Extract the [x, y] coordinate from the center of the cell holding the provided text.  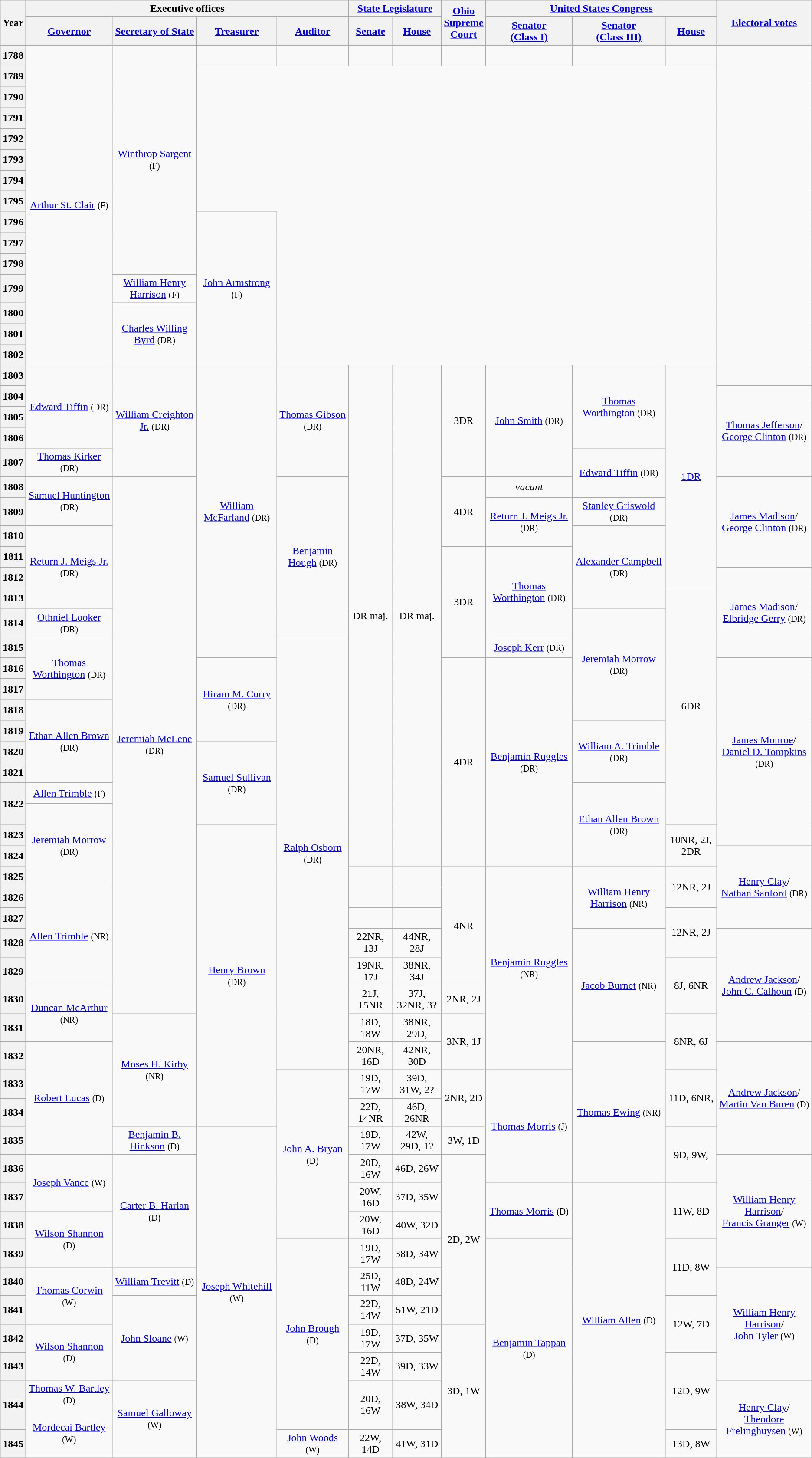
Thomas Morris (D) [529, 1211]
Year [13, 23]
11W, 8D [691, 1211]
Samuel Huntington (DR) [69, 501]
1812 [13, 578]
1830 [13, 999]
1796 [13, 222]
Carter B. Harlan (D) [154, 1211]
John Armstrong (F) [237, 288]
United States Congress [601, 9]
Henry Clay/Nathan Sanford (DR) [764, 887]
22NR, 13J [370, 942]
46D, 26NR [417, 1112]
Benjamin Tappan (D) [529, 1349]
William A. Trimble (DR) [619, 752]
3W, 1D [464, 1140]
18D, 18W [370, 1028]
1833 [13, 1084]
1823 [13, 835]
1791 [13, 118]
1841 [13, 1310]
4NR [464, 926]
1788 [13, 56]
21J, 15NR [370, 999]
1825 [13, 877]
1839 [13, 1253]
1832 [13, 1055]
6DR [691, 706]
1803 [13, 375]
Electoral votes [764, 23]
1843 [13, 1366]
1821 [13, 772]
1829 [13, 971]
William Henry Harrison/Francis Granger (W) [764, 1211]
1838 [13, 1225]
1798 [13, 264]
1801 [13, 334]
11D, 6NR, [691, 1098]
37J, 32NR, 3? [417, 999]
1802 [13, 355]
Hiram M. Curry (DR) [237, 699]
John Smith (DR) [529, 421]
Samuel Galloway (W) [154, 1419]
51W, 21D [417, 1310]
12D, 9W [691, 1391]
1800 [13, 313]
Thomas Jefferson/George Clinton (DR) [764, 431]
Duncan McArthur (NR) [69, 1013]
Moses H. Kirby (NR) [154, 1070]
19NR, 17J [370, 971]
Senate [370, 31]
Winthrop Sargent (F) [154, 160]
1834 [13, 1112]
41W, 31D [417, 1443]
Henry Clay/Theodore Frelinghuysen (W) [764, 1419]
1804 [13, 396]
20NR, 16D [370, 1055]
1845 [13, 1443]
Thomas Gibson (DR) [313, 421]
Senator(Class III) [619, 31]
1820 [13, 752]
State Legislature [395, 9]
1840 [13, 1282]
Thomas Ewing (NR) [619, 1112]
1799 [13, 288]
William McFarland (DR) [237, 511]
William Trevitt (D) [154, 1282]
Secretary of State [154, 31]
Allen Trimble (NR) [69, 936]
39D, 31W, 2? [417, 1084]
1790 [13, 97]
25D, 11W [370, 1282]
1808 [13, 487]
William Henry Harrison (F) [154, 288]
1828 [13, 942]
Jacob Burnet (NR) [619, 985]
1814 [13, 623]
38D, 34W [417, 1253]
42NR, 30D [417, 1055]
William Creighton Jr. (DR) [154, 421]
Auditor [313, 31]
12W, 7D [691, 1324]
1810 [13, 536]
William Henry Harrison/John Tyler (W) [764, 1324]
38NR, 34J [417, 971]
Joseph Kerr (DR) [529, 647]
Ralph Osborn (DR) [313, 853]
48D, 24W [417, 1282]
2NR, 2D [464, 1098]
3D, 1W [464, 1391]
James Madison/Elbridge Gerry (DR) [764, 613]
38W, 34D [417, 1405]
22D, 14NR [370, 1112]
1831 [13, 1028]
42W, 29D, 1? [417, 1140]
Thomas W. Bartley (D) [69, 1395]
11D, 8W [691, 1268]
Thomas Corwin (W) [69, 1296]
1794 [13, 181]
1826 [13, 897]
22W, 14D [370, 1443]
Benjamin Ruggles (NR) [529, 968]
John A. Bryan (D) [313, 1154]
Jeremiah McLene (DR) [154, 745]
1797 [13, 243]
1822 [13, 804]
OhioSupremeCourt [464, 23]
John Brough (D) [313, 1334]
John Sloane (W) [154, 1338]
Executive offices [187, 9]
Governor [69, 31]
Mordecai Bartley (W) [69, 1433]
Treasurer [237, 31]
1819 [13, 731]
Joseph Vance (W) [69, 1183]
Benjamin B. Hinkson (D) [154, 1140]
1811 [13, 557]
Allen Trimble (F) [69, 793]
1817 [13, 689]
8J, 6NR [691, 985]
William Allen (D) [619, 1320]
1816 [13, 668]
1818 [13, 710]
1837 [13, 1197]
Thomas Morris (J) [529, 1126]
8NR, 6J [691, 1041]
Arthur St. Clair (F) [69, 205]
40W, 32D [417, 1225]
Stanley Griswold (DR) [619, 511]
Senator(Class I) [529, 31]
1844 [13, 1405]
9D, 9W, [691, 1155]
James Madison/George Clinton (DR) [764, 522]
1827 [13, 918]
vacant [529, 487]
46D, 26W [417, 1169]
James Monroe/Daniel D. Tompkins (DR) [764, 752]
13D, 8W [691, 1443]
1DR [691, 476]
Alexander Campbell (DR) [619, 567]
1824 [13, 856]
Charles Willing Byrd (DR) [154, 334]
Joseph Whitehill (W) [237, 1292]
Samuel Sullivan (DR) [237, 783]
Benjamin Hough (DR) [313, 557]
Andrew Jackson/Martin Van Buren (D) [764, 1098]
John Woods (W) [313, 1443]
44NR, 28J [417, 942]
Benjamin Ruggles (DR) [529, 762]
1813 [13, 598]
William Henry Harrison (NR) [619, 897]
1792 [13, 139]
39D, 33W [417, 1366]
2NR, 2J [464, 999]
1835 [13, 1140]
1836 [13, 1169]
1806 [13, 438]
Thomas Kirker (DR) [69, 463]
1805 [13, 417]
1815 [13, 647]
2D, 2W [464, 1239]
3NR, 1J [464, 1041]
Robert Lucas (D) [69, 1098]
1809 [13, 511]
Andrew Jackson/John C. Calhoun (D) [764, 985]
Henry Brown (DR) [237, 975]
1807 [13, 463]
10NR, 2J, 2DR [691, 845]
1793 [13, 160]
Othniel Looker (DR) [69, 623]
1795 [13, 201]
1842 [13, 1338]
1789 [13, 76]
38NR, 29D, [417, 1028]
